Provide the (x, y) coordinate of the cell's center where the given text is located.  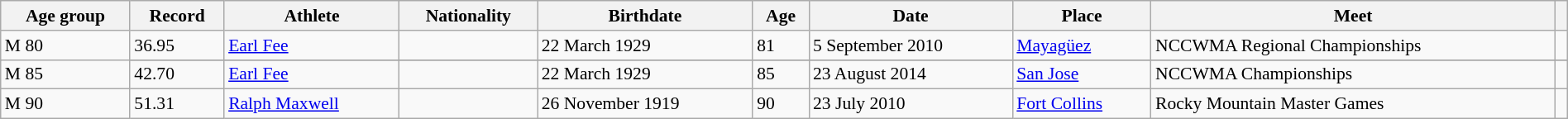
Age (781, 16)
90 (781, 104)
M 85 (66, 74)
Meet (1353, 16)
NCCWMA Championships (1353, 74)
36.95 (177, 45)
26 November 1919 (645, 104)
Athlete (312, 16)
Fort Collins (1082, 104)
Date (911, 16)
Place (1082, 16)
Record (177, 16)
Nationality (468, 16)
Ralph Maxwell (312, 104)
5 September 2010 (911, 45)
NCCWMA Regional Championships (1353, 45)
Rocky Mountain Master Games (1353, 104)
Age group (66, 16)
San Jose (1082, 74)
Birthdate (645, 16)
M 80 (66, 45)
23 August 2014 (911, 74)
85 (781, 74)
Mayagüez (1082, 45)
81 (781, 45)
M 90 (66, 104)
23 July 2010 (911, 104)
51.31 (177, 104)
42.70 (177, 74)
